Locate the cell with the specified text and output its [x, y] center coordinate. 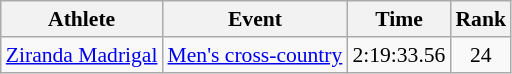
Athlete [82, 19]
24 [480, 55]
Time [398, 19]
2:19:33.56 [398, 55]
Event [256, 19]
Rank [480, 19]
Men's cross-country [256, 55]
Ziranda Madrigal [82, 55]
